Provide the (x, y) coordinate of the cell's center where the given text is located.  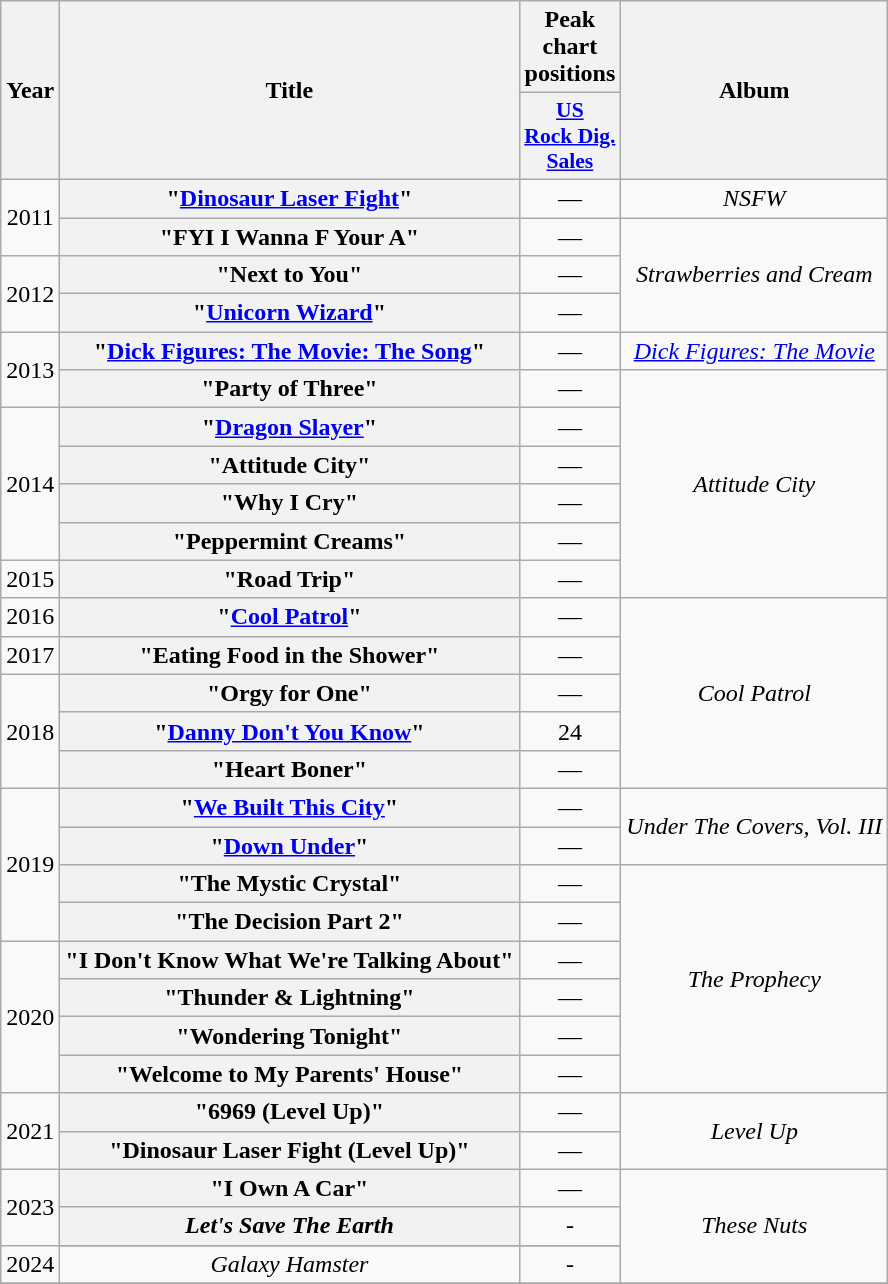
"The Mystic Crystal" (290, 884)
"Dick Figures: The Movie: The Song" (290, 351)
"Dinosaur Laser Fight (Level Up)" (290, 1150)
"Cool Patrol" (290, 617)
USRock Dig. Sales (570, 136)
Attitude City (754, 484)
2012 (30, 294)
"We Built This City" (290, 807)
Cool Patrol (754, 693)
"Orgy for One" (290, 693)
2023 (30, 1207)
"I Own A Car" (290, 1188)
2024 (30, 1264)
"Next to You" (290, 275)
"Road Trip" (290, 579)
Dick Figures: The Movie (754, 351)
"Danny Don't You Know" (290, 731)
"Thunder & Lightning" (290, 998)
Let's Save The Earth (290, 1226)
Galaxy Hamster (290, 1264)
2021 (30, 1131)
"Dinosaur Laser Fight" (290, 198)
2016 (30, 617)
"Why I Cry" (290, 503)
"The Decision Part 2" (290, 922)
"6969 (Level Up)" (290, 1112)
The Prophecy (754, 979)
Strawberries and Cream (754, 275)
Year (30, 90)
2018 (30, 731)
"Welcome to My Parents' House" (290, 1074)
2015 (30, 579)
Title (290, 90)
Peak chart positions (570, 47)
"Heart Boner" (290, 769)
Under The Covers, Vol. III (754, 826)
"Attitude City" (290, 465)
24 (570, 731)
2014 (30, 484)
"Unicorn Wizard" (290, 313)
"Wondering Tonight" (290, 1036)
"Party of Three" (290, 389)
2013 (30, 370)
Level Up (754, 1131)
Album (754, 90)
"Dragon Slayer" (290, 427)
NSFW (754, 198)
These Nuts (754, 1226)
2011 (30, 217)
2017 (30, 655)
"I Don't Know What We're Talking About" (290, 960)
"Eating Food in the Shower" (290, 655)
"Peppermint Creams" (290, 541)
2019 (30, 864)
2020 (30, 1017)
"FYI I Wanna F Your A" (290, 237)
"Down Under" (290, 845)
